Pinpoint the cell where the given text exists, returning its (x, y) midpoint coordinate. 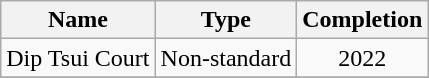
Completion (362, 20)
2022 (362, 58)
Dip Tsui Court (78, 58)
Type (226, 20)
Name (78, 20)
Non-standard (226, 58)
